Extract the [X, Y] coordinate from the center of the cell holding the provided text.  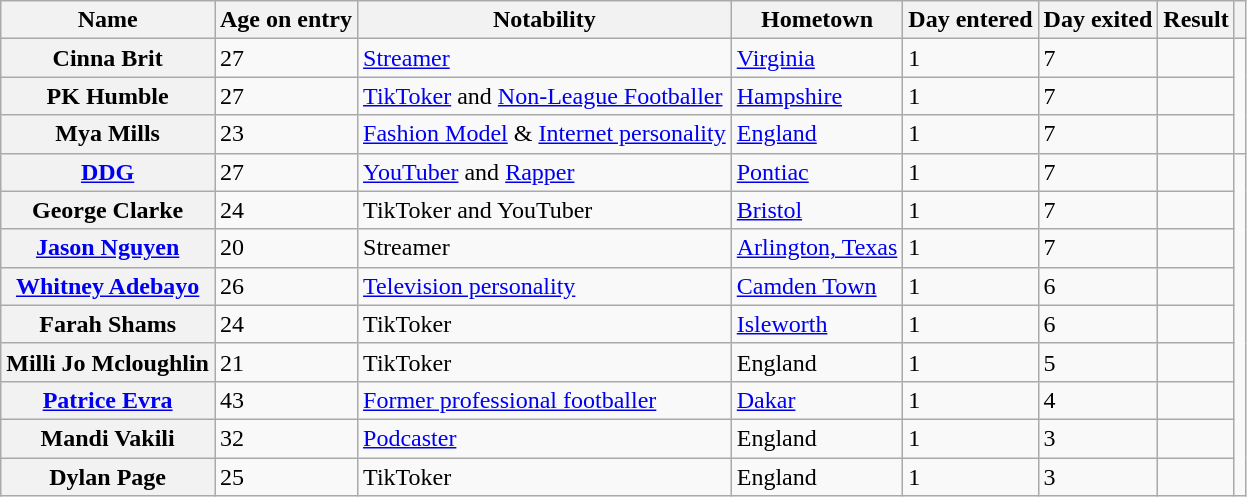
Mandi Vakili [108, 438]
YouTuber and Rapper [545, 172]
Patrice Evra [108, 400]
TikToker and YouTuber [545, 210]
Pontiac [817, 172]
Age on entry [286, 20]
26 [286, 286]
Fashion Model & Internet personality [545, 134]
25 [286, 477]
Former professional footballer [545, 400]
32 [286, 438]
PK Humble [108, 96]
TikToker and Non-League Footballer [545, 96]
Cinna Brit [108, 58]
20 [286, 248]
43 [286, 400]
Camden Town [817, 286]
Isleworth [817, 324]
Name [108, 20]
Bristol [817, 210]
Milli Jo Mcloughlin [108, 362]
Notability [545, 20]
Whitney Adebayo [108, 286]
George Clarke [108, 210]
Dylan Page [108, 477]
Jason Nguyen [108, 248]
DDG [108, 172]
5 [1098, 362]
Hometown [817, 20]
Day exited [1098, 20]
Mya Mills [108, 134]
Result [1196, 20]
21 [286, 362]
Farah Shams [108, 324]
Virginia [817, 58]
23 [286, 134]
Television personality [545, 286]
Podcaster [545, 438]
Day entered [970, 20]
Hampshire [817, 96]
4 [1098, 400]
Arlington, Texas [817, 248]
Dakar [817, 400]
